Determine the (x, y) coordinate at the center of the cell enclosing the given text.  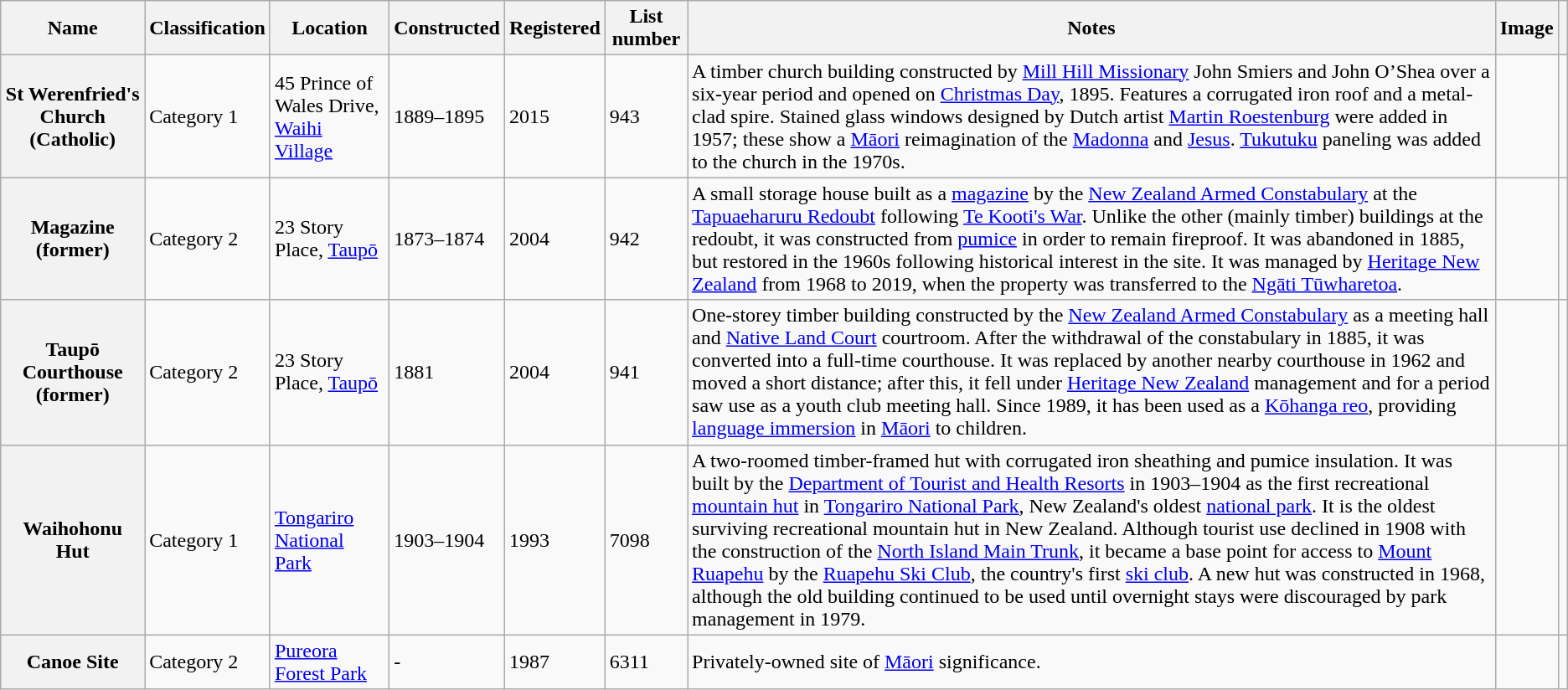
941 (646, 372)
942 (646, 239)
Classification (208, 28)
Location (329, 28)
1903–1904 (447, 539)
45 Prince of Wales Drive, Waihi Village (329, 116)
St Werenfried's Church (Catholic) (73, 116)
2015 (554, 116)
1881 (447, 372)
List number (646, 28)
Waihohonu Hut (73, 539)
1993 (554, 539)
943 (646, 116)
1873–1874 (447, 239)
Image (1526, 28)
1987 (554, 662)
Taupō Courthouse (former) (73, 372)
6311 (646, 662)
Registered (554, 28)
Constructed (447, 28)
Pureora Forest Park (329, 662)
Notes (1092, 28)
Privately-owned site of Māori significance. (1092, 662)
Canoe Site (73, 662)
1889–1895 (447, 116)
7098 (646, 539)
Magazine (former) (73, 239)
Name (73, 28)
- (447, 662)
Tongariro National Park (329, 539)
